From the cell containing the given text, extract its center point as [x, y] coordinate. 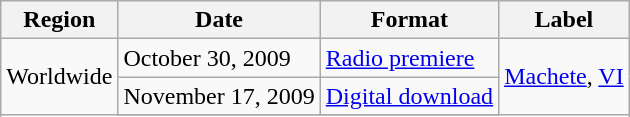
Worldwide [60, 77]
Machete, VI [564, 77]
October 30, 2009 [219, 58]
Date [219, 20]
Region [60, 20]
Radio premiere [409, 58]
Format [409, 20]
Label [564, 20]
November 17, 2009 [219, 96]
Digital download [409, 96]
